Locate the cell with the specified text and output its [x, y] center coordinate. 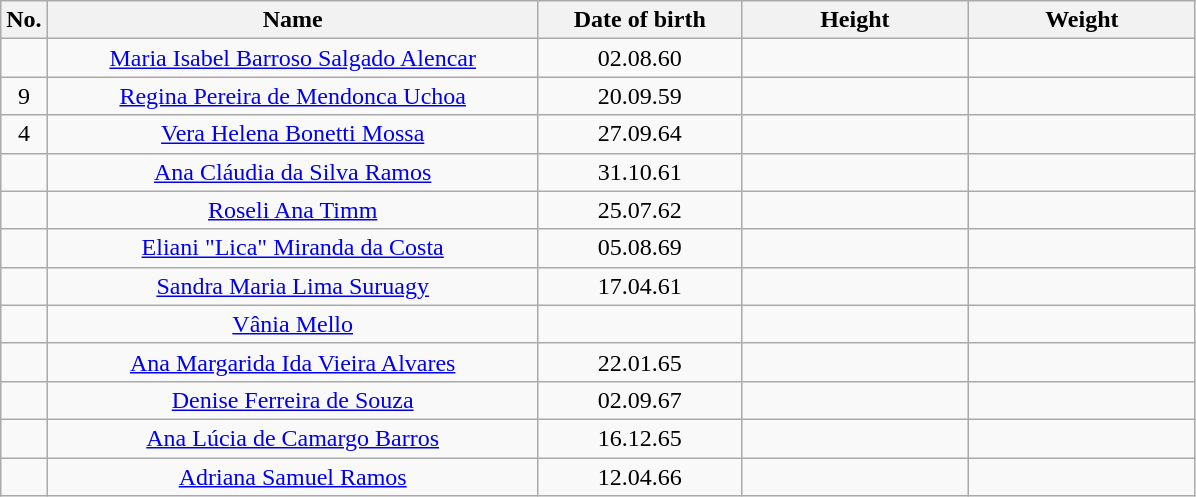
Vânia Mello [292, 324]
17.04.61 [640, 286]
Eliani "Lica" Miranda da Costa [292, 248]
4 [24, 134]
20.09.59 [640, 96]
02.08.60 [640, 58]
Name [292, 20]
05.08.69 [640, 248]
02.09.67 [640, 400]
Maria Isabel Barroso Salgado Alencar [292, 58]
Height [854, 20]
No. [24, 20]
Denise Ferreira de Souza [292, 400]
Adriana Samuel Ramos [292, 477]
Sandra Maria Lima Suruagy [292, 286]
27.09.64 [640, 134]
9 [24, 96]
Ana Margarida Ida Vieira Alvares [292, 362]
Roseli Ana Timm [292, 210]
16.12.65 [640, 438]
Regina Pereira de Mendonca Uchoa [292, 96]
22.01.65 [640, 362]
12.04.66 [640, 477]
31.10.61 [640, 172]
Vera Helena Bonetti Mossa [292, 134]
Date of birth [640, 20]
Ana Cláudia da Silva Ramos [292, 172]
25.07.62 [640, 210]
Ana Lúcia de Camargo Barros [292, 438]
Weight [1082, 20]
